Search for the cell housing the specified text and yield its (x, y) center coordinate. 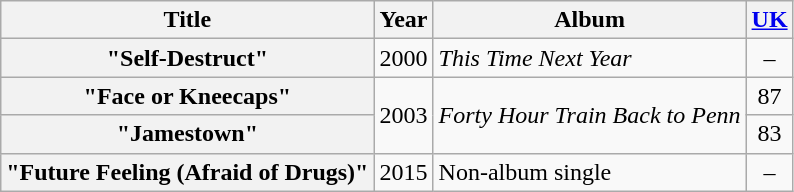
Year (404, 20)
2015 (404, 172)
This Time Next Year (590, 58)
"Jamestown" (188, 134)
87 (770, 96)
Forty Hour Train Back to Penn (590, 115)
Title (188, 20)
UK (770, 20)
83 (770, 134)
2000 (404, 58)
Non-album single (590, 172)
"Face or Kneecaps" (188, 96)
"Future Feeling (Afraid of Drugs)" (188, 172)
"Self-Destruct" (188, 58)
2003 (404, 115)
Album (590, 20)
